Provide the (X, Y) coordinate of the cell's center where the given text is located.  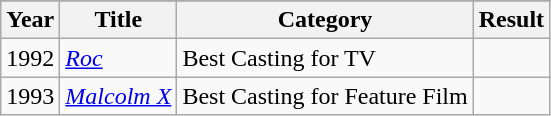
Roc (118, 58)
Best Casting for Feature Film (325, 96)
Best Casting for TV (325, 58)
Title (118, 20)
1992 (30, 58)
1993 (30, 96)
Result (511, 20)
Category (325, 20)
Year (30, 20)
Malcolm X (118, 96)
